For the text-containing cell, return its midpoint in (x, y) coordinate format. 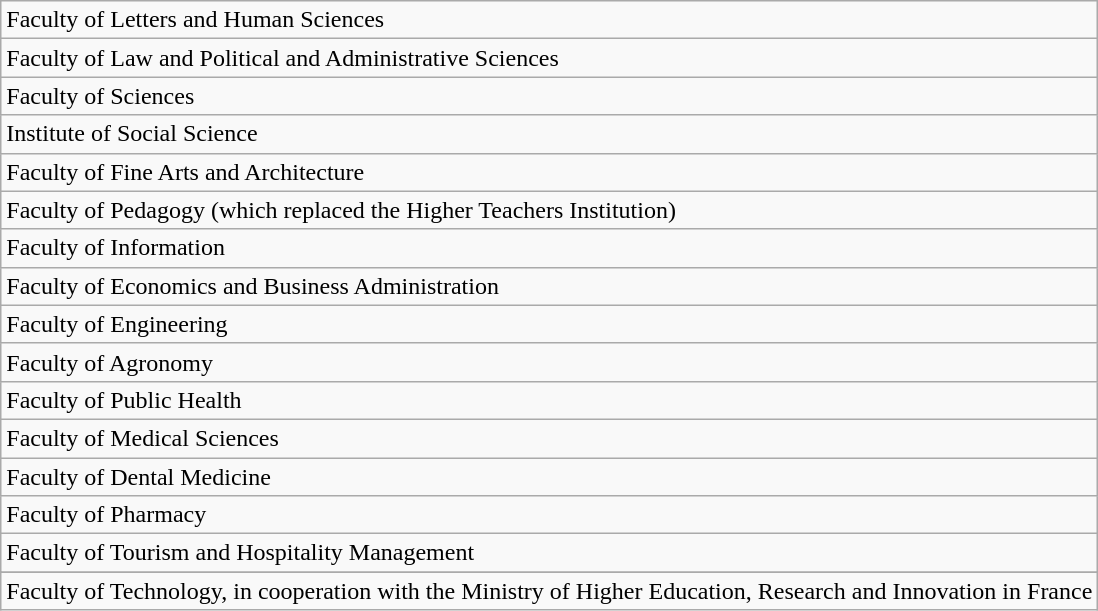
Faculty of Pharmacy (550, 515)
Faculty of Pedagogy (which replaced the Higher Teachers Institution) (550, 210)
Faculty of Medical Sciences (550, 438)
Faculty of Public Health (550, 400)
Faculty of Letters and Human Sciences (550, 20)
Faculty of Economics and Business Administration (550, 286)
Faculty of Engineering (550, 324)
Institute of Social Science (550, 134)
Faculty of Dental Medicine (550, 477)
Faculty of Agronomy (550, 362)
Faculty of Information (550, 248)
Faculty of Fine Arts and Architecture (550, 172)
Faculty of Tourism and Hospitality Management (550, 553)
Faculty of Law and Political and Administrative Sciences (550, 58)
Faculty of Sciences (550, 96)
Faculty of Technology, in cooperation with the Ministry of Higher Education, Research and Innovation in France (550, 591)
